Scan for the cell matching the given text and deliver its [x, y] coordinate at center. 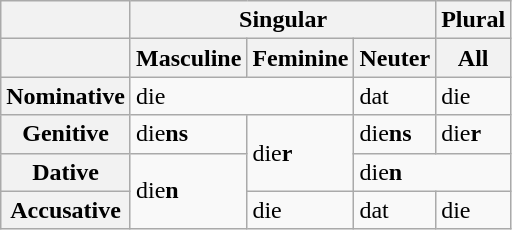
Plural [474, 20]
Nominative [66, 96]
Neuter [395, 58]
Singular [282, 20]
Dative [66, 172]
Feminine [300, 58]
All [474, 58]
Accusative [66, 210]
Masculine [188, 58]
Genitive [66, 134]
